Scan for the cell matching the given text and deliver its (x, y) coordinate at center. 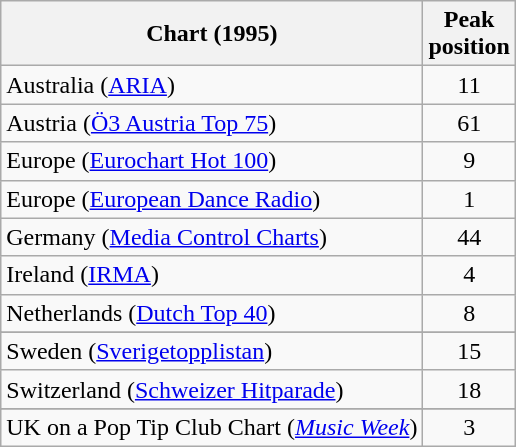
Switzerland (Schweizer Hitparade) (212, 389)
Ireland (IRMA) (212, 275)
UK on a Pop Tip Club Chart (Music Week) (212, 427)
Germany (Media Control Charts) (212, 237)
15 (469, 351)
Europe (European Dance Radio) (212, 199)
11 (469, 85)
Australia (ARIA) (212, 85)
9 (469, 161)
4 (469, 275)
61 (469, 123)
Peakposition (469, 34)
Austria (Ö3 Austria Top 75) (212, 123)
Europe (Eurochart Hot 100) (212, 161)
44 (469, 237)
8 (469, 313)
Netherlands (Dutch Top 40) (212, 313)
Chart (1995) (212, 34)
3 (469, 427)
1 (469, 199)
18 (469, 389)
Sweden (Sverigetopplistan) (212, 351)
